Extract the [x, y] coordinate from the center of the cell holding the provided text.  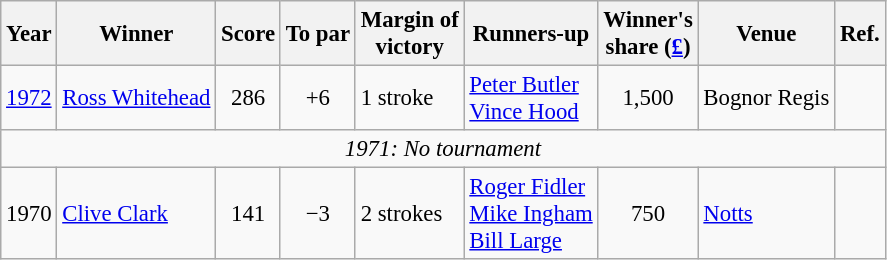
Winner [136, 34]
Ross Whitehead [136, 98]
1,500 [648, 98]
1972 [29, 98]
141 [248, 214]
2 strokes [410, 214]
Notts [766, 214]
Margin ofvictory [410, 34]
Roger Fidler Mike Ingham Bill Large [531, 214]
750 [648, 214]
Venue [766, 34]
Ref. [860, 34]
Peter Butler Vince Hood [531, 98]
Score [248, 34]
Bognor Regis [766, 98]
1 stroke [410, 98]
Winner'sshare (£) [648, 34]
−3 [318, 214]
To par [318, 34]
1971: No tournament [443, 149]
+6 [318, 98]
Clive Clark [136, 214]
Year [29, 34]
1970 [29, 214]
Runners-up [531, 34]
286 [248, 98]
